Output the [x, y] coordinate of the center of the cell containing the given text.  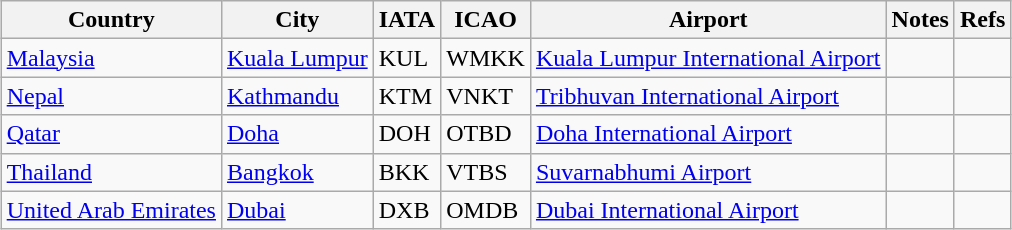
DXB [407, 210]
BKK [407, 172]
KTM [407, 96]
City [297, 20]
Notes [920, 20]
Qatar [111, 134]
Tribhuvan International Airport [708, 96]
Kathmandu [297, 96]
Kuala Lumpur International Airport [708, 58]
WMKK [486, 58]
Dubai International Airport [708, 210]
Airport [708, 20]
ICAO [486, 20]
Malaysia [111, 58]
Doha [297, 134]
United Arab Emirates [111, 210]
Thailand [111, 172]
OMDB [486, 210]
IATA [407, 20]
Refs [982, 20]
VTBS [486, 172]
KUL [407, 58]
Kuala Lumpur [297, 58]
Bangkok [297, 172]
Suvarnabhumi Airport [708, 172]
DOH [407, 134]
OTBD [486, 134]
Country [111, 20]
VNKT [486, 96]
Nepal [111, 96]
Dubai [297, 210]
Doha International Airport [708, 134]
